Search for the cell housing the specified text and yield its [x, y] center coordinate. 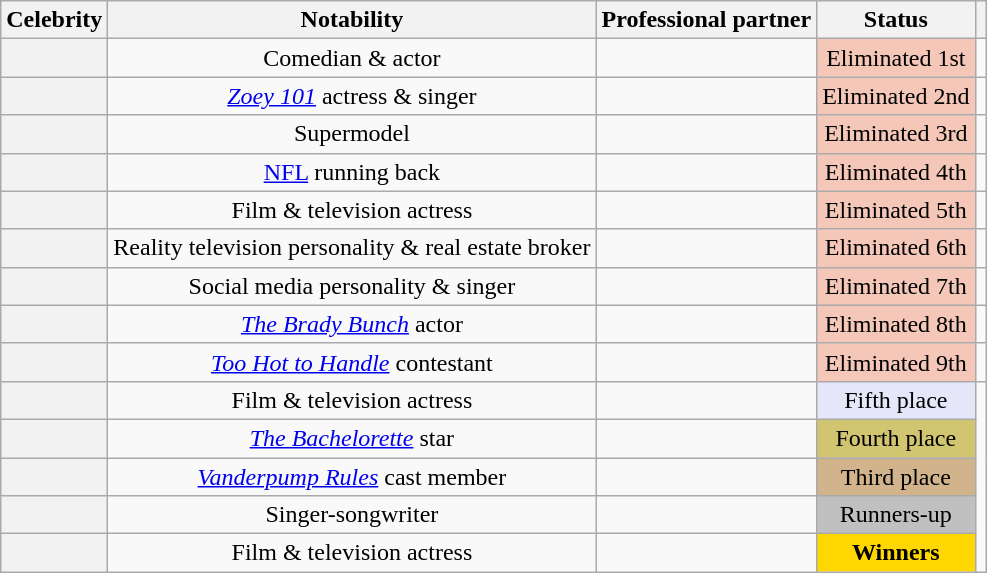
Winners [896, 553]
Celebrity [54, 20]
Professional partner [706, 20]
Eliminated 3rd [896, 134]
Social media personality & singer [352, 286]
Reality television personality & real estate broker [352, 248]
Vanderpump Rules cast member [352, 477]
Eliminated 2nd [896, 96]
Fourth place [896, 438]
Comedian & actor [352, 58]
Eliminated 7th [896, 286]
Supermodel [352, 134]
Runners-up [896, 515]
Too Hot to Handle contestant [352, 362]
Eliminated 8th [896, 324]
Eliminated 9th [896, 362]
Eliminated 6th [896, 248]
The Bachelorette star [352, 438]
NFL running back [352, 172]
Eliminated 1st [896, 58]
Eliminated 5th [896, 210]
Zoey 101 actress & singer [352, 96]
Eliminated 4th [896, 172]
Fifth place [896, 400]
The Brady Bunch actor [352, 324]
Status [896, 20]
Singer-songwriter [352, 515]
Third place [896, 477]
Notability [352, 20]
